Output the (x, y) coordinate of the center of the cell containing the given text.  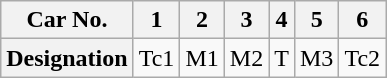
6 (362, 20)
T (282, 58)
Car No. (67, 20)
Tc2 (362, 58)
1 (156, 20)
M1 (202, 58)
M3 (316, 58)
Designation (67, 58)
4 (282, 20)
M2 (246, 58)
5 (316, 20)
Tc1 (156, 58)
3 (246, 20)
2 (202, 20)
